Provide the [x, y] coordinate of the cell's center where the given text is located.  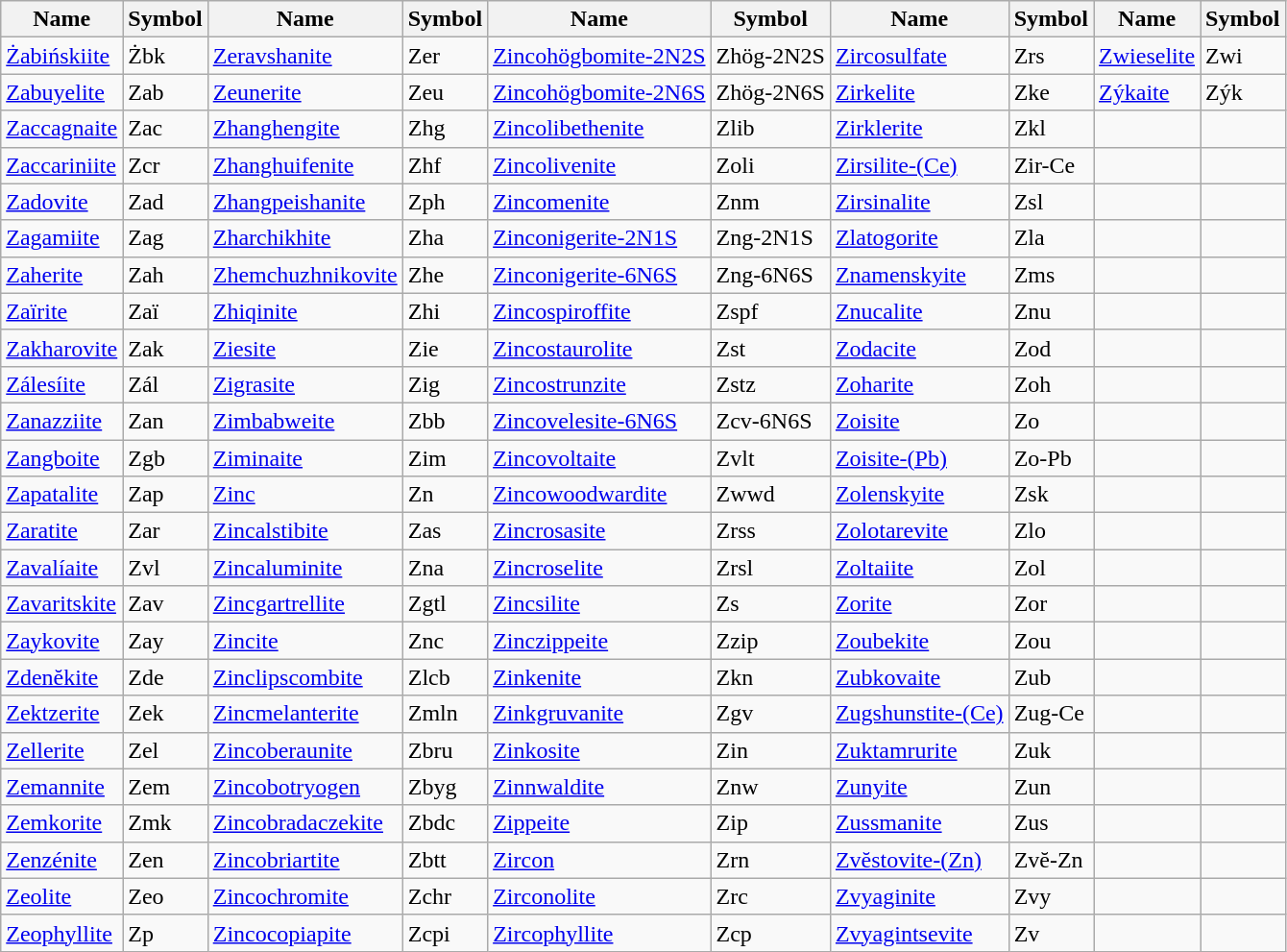
Zincite [305, 641]
Zincalstibite [305, 531]
Zgb [165, 458]
Zspf [770, 311]
Zincobriartite [305, 860]
Zhg [445, 129]
Zlcb [445, 677]
Zincmelanterite [305, 714]
Zus [1051, 823]
Zavaritskite [61, 604]
Ziesite [305, 348]
Zaccagnaite [61, 129]
Zlo [1051, 531]
Zinczippeite [599, 641]
Zincovelesite-6N6S [599, 421]
Zag [165, 238]
Zun [1051, 787]
Zimbabweite [305, 421]
Zha [445, 238]
Zavalíaite [61, 568]
Znm [770, 202]
Zincostrunzite [599, 384]
Zph [445, 202]
Zcpi [445, 933]
Zhe [445, 275]
Zhiqinite [305, 311]
Zou [1051, 641]
Zem [165, 787]
Zhi [445, 311]
Zeo [165, 896]
Zoisite [919, 421]
Zst [770, 348]
Znw [770, 787]
Zer [445, 56]
Zincgartrellite [305, 604]
Zodacite [919, 348]
Zvy [1051, 896]
Zincospiroffite [599, 311]
Zcp [770, 933]
Zircon [599, 860]
Zaïrite [61, 311]
Zeolite [61, 896]
Zemkorite [61, 823]
Zgv [770, 714]
Zektzerite [61, 714]
Zol [1051, 568]
Zvyagintsevite [919, 933]
Zir-Ce [1051, 165]
Zmln [445, 714]
Zdenĕkite [61, 677]
Zor [1051, 604]
Zaratite [61, 531]
Zircosulfate [919, 56]
Zub [1051, 677]
Zin [770, 750]
Zgtl [445, 604]
Zbtt [445, 860]
Zhf [445, 165]
Zhög-2N2S [770, 56]
Zincroselite [599, 568]
Zbyg [445, 787]
Zo [1051, 421]
Zzip [770, 641]
Zo-Pb [1051, 458]
Zunyite [919, 787]
Zad [165, 202]
Zak [165, 348]
Zvlt [770, 458]
Zolenskyite [919, 495]
Żabińskiite [61, 56]
Zwwd [770, 495]
Zincocopiapite [305, 933]
Zsk [1051, 495]
Zincsilite [599, 604]
Zeravshanite [305, 56]
Zincohögbomite-2N2S [599, 56]
Zirklerite [919, 129]
Zincolivenite [599, 165]
Zbb [445, 421]
Zke [1051, 92]
Żbk [165, 56]
Zhanghengite [305, 129]
Zoisite-(Pb) [919, 458]
Zchr [445, 896]
Zincaluminite [305, 568]
Zakharovite [61, 348]
Zrs [1051, 56]
Zinconigerite-6N6S [599, 275]
Zál [165, 384]
Zoli [770, 165]
Zwieselite [1147, 56]
Zn [445, 495]
Zircophyllite [599, 933]
Zng-6N6S [770, 275]
Zhanghuifenite [305, 165]
Zeunerite [305, 92]
Zýkaite [1147, 92]
Zirconolite [599, 896]
Zac [165, 129]
Zng-2N1S [770, 238]
Zussmanite [919, 823]
Zug-Ce [1051, 714]
Znucalite [919, 311]
Zippeite [599, 823]
Zincoberaunite [305, 750]
Zincohögbomite-2N6S [599, 92]
Zv [1051, 933]
Zangboite [61, 458]
Zinc [305, 495]
Zýk [1243, 92]
Zoltaiite [919, 568]
Zvĕstovite-(Zn) [919, 860]
Zincowoodwardite [599, 495]
Zip [770, 823]
Zbdc [445, 823]
Zirsinalite [919, 202]
Zay [165, 641]
Zod [1051, 348]
Zas [445, 531]
Zkl [1051, 129]
Zoh [1051, 384]
Zig [445, 384]
Zrn [770, 860]
Zeu [445, 92]
Znamenskyite [919, 275]
Zaccariniite [61, 165]
Zie [445, 348]
Zoharite [919, 384]
Zhemchuzhnikovite [305, 275]
Zinnwaldite [599, 787]
Zrss [770, 531]
Zs [770, 604]
Zhög-2N6S [770, 92]
Zincostaurolite [599, 348]
Zen [165, 860]
Zagamiite [61, 238]
Zar [165, 531]
Zel [165, 750]
Zaykovite [61, 641]
Zincovoltaite [599, 458]
Zuk [1051, 750]
Zcr [165, 165]
Zan [165, 421]
Zellerite [61, 750]
Zsl [1051, 202]
Zah [165, 275]
Zcv-6N6S [770, 421]
Zvl [165, 568]
Zinkosite [599, 750]
Zbru [445, 750]
Zlib [770, 129]
Zolotarevite [919, 531]
Zenzénite [61, 860]
Zde [165, 677]
Zlatogorite [919, 238]
Zincochromite [305, 896]
Zna [445, 568]
Zrsl [770, 568]
Zirsilite-(Ce) [919, 165]
Zálesíite [61, 384]
Zp [165, 933]
Znc [445, 641]
Zeophyllite [61, 933]
Zaï [165, 311]
Zharchikhite [305, 238]
Zubkovaite [919, 677]
Zemannite [61, 787]
Ziminaite [305, 458]
Zincobradaczekite [305, 823]
Zuktamrurite [919, 750]
Zwi [1243, 56]
Zrc [770, 896]
Zirkelite [919, 92]
Zaherite [61, 275]
Zinconigerite-2N1S [599, 238]
Zmk [165, 823]
Zorite [919, 604]
Zinkgruvanite [599, 714]
Zapatalite [61, 495]
Zim [445, 458]
Zadovite [61, 202]
Zanazziite [61, 421]
Zab [165, 92]
Zms [1051, 275]
Zoubekite [919, 641]
Zinkenite [599, 677]
Zinclipscombite [305, 677]
Zvyaginite [919, 896]
Zincrosasite [599, 531]
Zla [1051, 238]
Zincobotryogen [305, 787]
Zincolibethenite [599, 129]
Zkn [770, 677]
Zugshunstite-(Ce) [919, 714]
Zap [165, 495]
Zincomenite [599, 202]
Zhangpeishanite [305, 202]
Zvĕ-Zn [1051, 860]
Zav [165, 604]
Zek [165, 714]
Zigrasite [305, 384]
Zstz [770, 384]
Zabuyelite [61, 92]
Znu [1051, 311]
